For the text-containing cell, return its midpoint in [x, y] coordinate format. 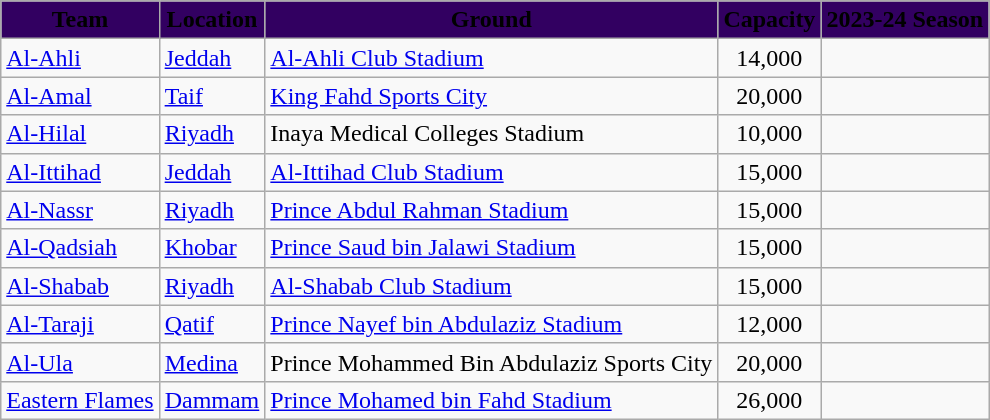
14,000 [770, 58]
Qatif [212, 324]
Prince Mohamed bin Fahd Stadium [492, 400]
Prince Nayef bin Abdulaziz Stadium [492, 324]
Dammam [212, 400]
Al-Taraji [80, 324]
Al-Ula [80, 362]
Team [80, 20]
26,000 [770, 400]
Al-Hilal [80, 134]
Location [212, 20]
Capacity [770, 20]
Al-Qadsiah [80, 248]
Al-Shabab [80, 286]
Prince Abdul Rahman Stadium [492, 210]
Al-Ahli Club Stadium [492, 58]
Inaya Medical Colleges Stadium [492, 134]
Al-Shabab Club Stadium [492, 286]
Prince Mohammed Bin Abdulaziz Sports City [492, 362]
Al-Ittihad Club Stadium [492, 172]
Al-Ittihad [80, 172]
12,000 [770, 324]
King Fahd Sports City [492, 96]
Khobar [212, 248]
Taif [212, 96]
2023-24 Season [905, 20]
Medina [212, 362]
Ground [492, 20]
Al-Amal [80, 96]
10,000 [770, 134]
Al-Nassr [80, 210]
Prince Saud bin Jalawi Stadium [492, 248]
Al-Ahli [80, 58]
Eastern Flames [80, 400]
